Return the (X, Y) coordinate for the center point of the cell that contains the specified text.  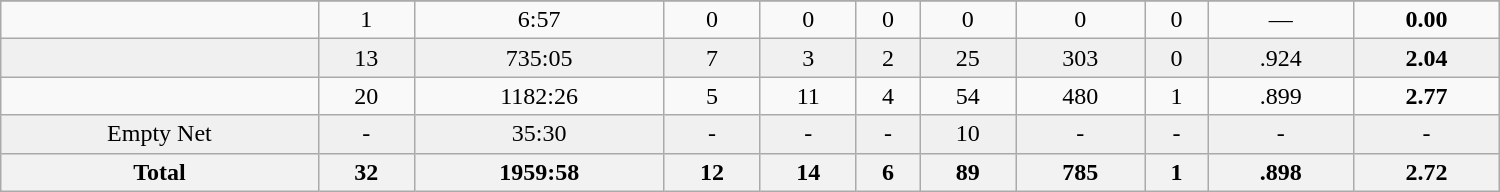
11 (808, 96)
2.77 (1427, 96)
1959:58 (539, 172)
.898 (1281, 172)
54 (968, 96)
14 (808, 172)
7 (712, 58)
10 (968, 134)
Total (160, 172)
4 (888, 96)
12 (712, 172)
— (1281, 20)
2.04 (1427, 58)
785 (1080, 172)
0.00 (1427, 20)
32 (366, 172)
1182:26 (539, 96)
.924 (1281, 58)
735:05 (539, 58)
35:30 (539, 134)
.899 (1281, 96)
2 (888, 58)
2.72 (1427, 172)
480 (1080, 96)
3 (808, 58)
303 (1080, 58)
25 (968, 58)
6 (888, 172)
6:57 (539, 20)
89 (968, 172)
Empty Net (160, 134)
5 (712, 96)
20 (366, 96)
13 (366, 58)
